Detect which cell encompasses the target text, then output its [x, y] center coordinate. 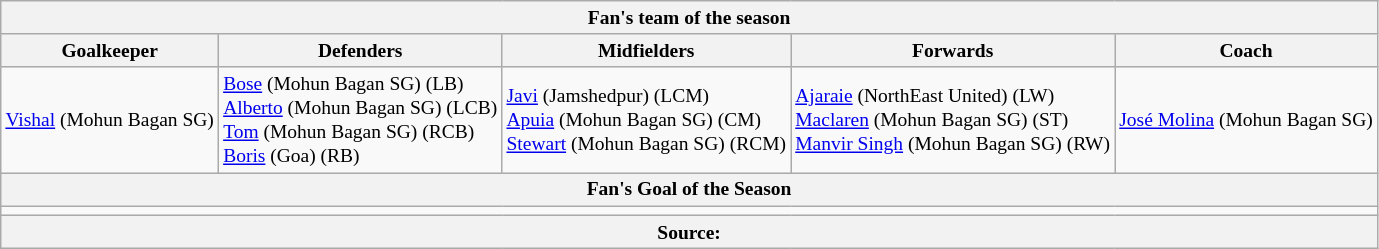
Fan's Goal of the Season [690, 190]
Goalkeeper [110, 50]
Fan's team of the season [690, 18]
Forwards [953, 50]
José Molina (Mohun Bagan SG) [1246, 120]
Bose (Mohun Bagan SG) (LB) Alberto (Mohun Bagan SG) (LCB) Tom (Mohun Bagan SG) (RCB) Boris (Goa) (RB) [360, 120]
Defenders [360, 50]
Vishal (Mohun Bagan SG) [110, 120]
Source: [690, 232]
Ajaraie (NorthEast United) (LW) Maclaren (Mohun Bagan SG) (ST) Manvir Singh (Mohun Bagan SG) (RW) [953, 120]
Midfielders [646, 50]
Javi (Jamshedpur) (LCM) Apuia (Mohun Bagan SG) (CM) Stewart (Mohun Bagan SG) (RCM) [646, 120]
Coach [1246, 50]
